Capture the cell that displays the provided text and extract its [X, Y] central coordinate. 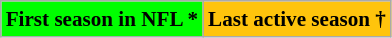
Last active season † [297, 18]
First season in NFL * [102, 18]
